Return [X, Y] of the center of cell containing provided text 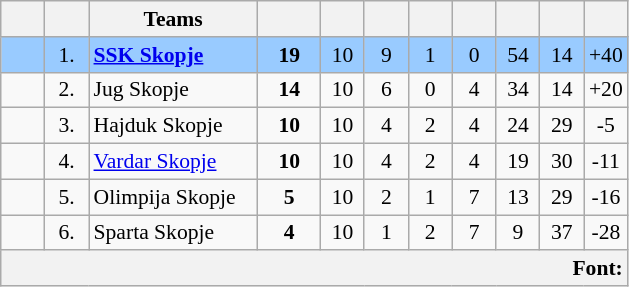
37 [562, 233]
30 [562, 162]
6. [67, 233]
Olimpija Skopje [172, 197]
Hajduk Skopje [172, 126]
6 [386, 90]
Vardar Skopje [172, 162]
13 [518, 197]
Font: [314, 269]
5. [67, 197]
Sparta Skopje [172, 233]
-16 [606, 197]
+20 [606, 90]
4. [67, 162]
54 [518, 55]
24 [518, 126]
3. [67, 126]
2. [67, 90]
1. [67, 55]
Teams [172, 19]
-5 [606, 126]
5 [290, 197]
+40 [606, 55]
34 [518, 90]
-11 [606, 162]
SSK Skopje [172, 55]
Jug Skopje [172, 90]
-28 [606, 233]
